Return (x, y) of the center of cell containing provided text 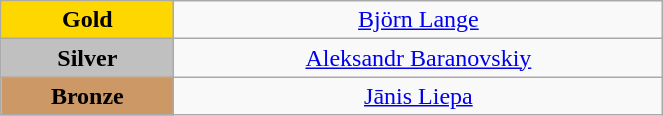
Bronze (88, 96)
Jānis Liepa (418, 96)
Björn Lange (418, 20)
Silver (88, 58)
Gold (88, 20)
Aleksandr Baranovskiy (418, 58)
